Scan for the cell matching the given text and deliver its (X, Y) coordinate at center. 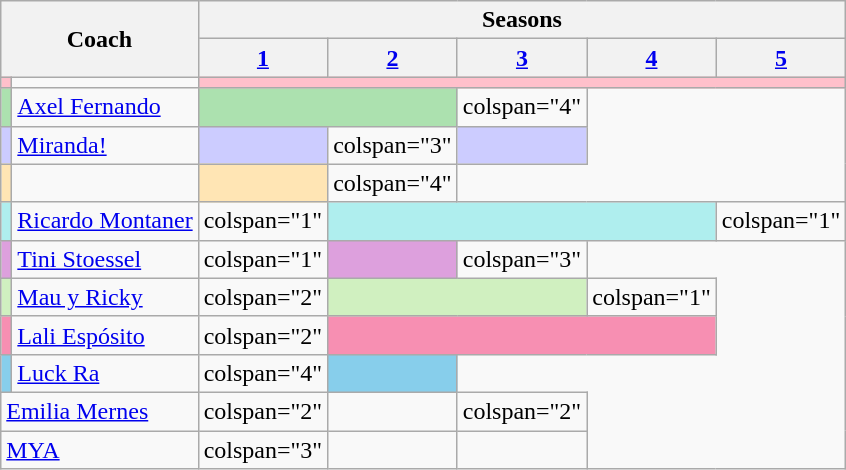
Ricardo Montaner (105, 221)
MYA (100, 449)
Luck Ra (105, 373)
Lali Espósito (105, 335)
4 (652, 58)
Mau y Ricky (105, 297)
Coach (100, 39)
1 (263, 58)
Miranda! (105, 145)
Tini Stoessel (105, 259)
3 (522, 58)
Emilia Mernes (100, 411)
2 (393, 58)
Axel Fernando (105, 107)
Seasons (522, 20)
5 (781, 58)
